Detect which cell encompasses the target text, then output its (x, y) center coordinate. 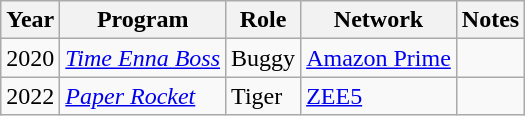
Amazon Prime (379, 58)
Paper Rocket (143, 96)
Notes (490, 20)
2022 (30, 96)
Program (143, 20)
Year (30, 20)
Buggy (264, 58)
2020 (30, 58)
Role (264, 20)
ZEE5 (379, 96)
Tiger (264, 96)
Network (379, 20)
Time Enna Boss (143, 58)
